Find where the given text appears and provide that cell's center as [x, y] coordinate. 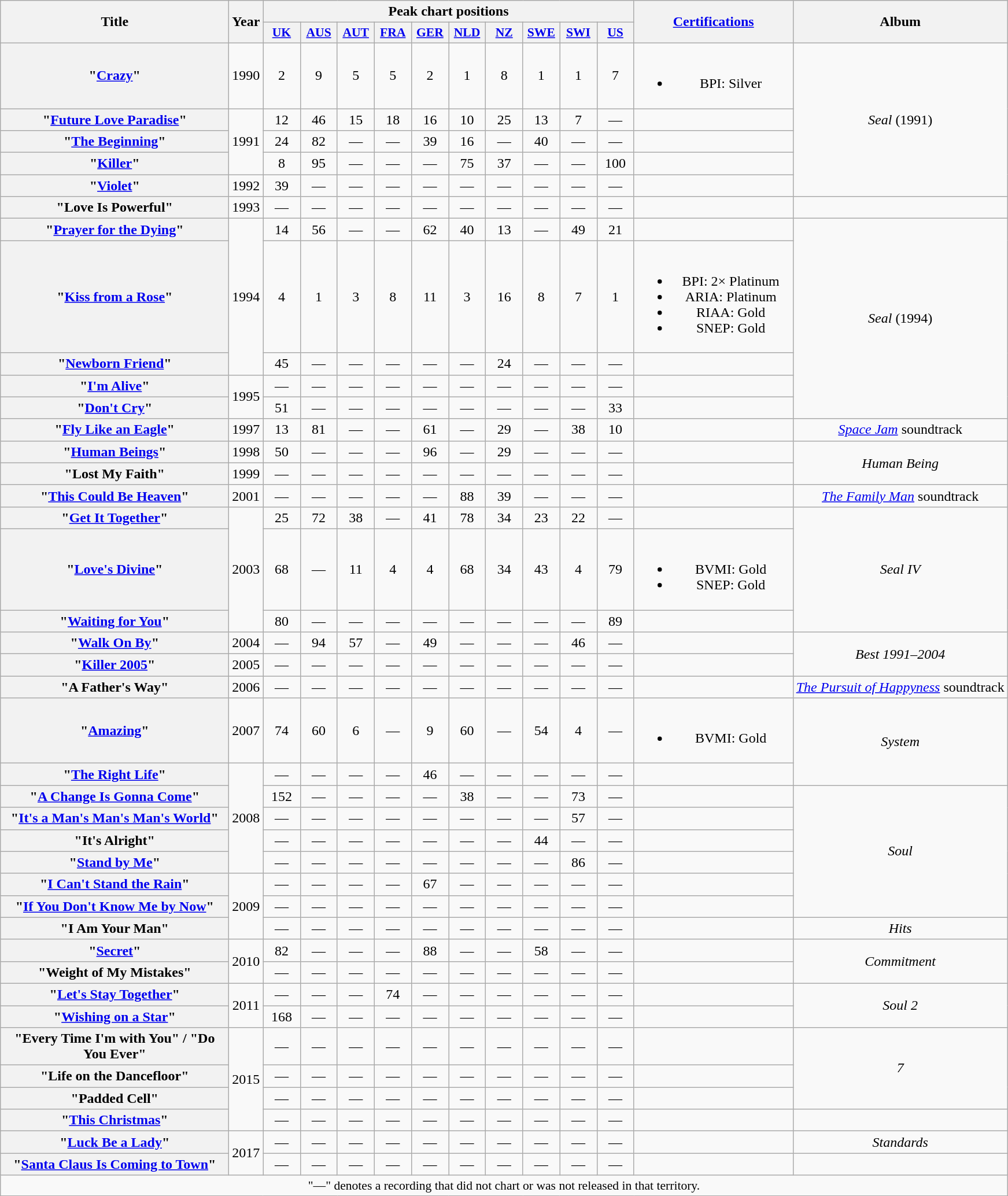
NZ [504, 33]
1999 [246, 474]
1991 [246, 142]
12 [282, 120]
152 [282, 796]
58 [541, 950]
41 [430, 518]
"Future Love Paradise" [115, 120]
2004 [246, 643]
2005 [246, 665]
Year [246, 22]
Soul 2 [900, 1005]
Seal (1991) [900, 119]
86 [578, 862]
"Wishing on a Star" [115, 1016]
"Life on the Dancefloor" [115, 1076]
"Fly Like an Eagle" [115, 430]
"Waiting for You" [115, 621]
"Love Is Powerful" [115, 208]
"A Change Is Gonna Come" [115, 796]
SWE [541, 33]
1992 [246, 186]
"It's Alright" [115, 840]
2003 [246, 569]
"Violet" [115, 186]
"Every Time I'm with You" / "Do You Ever" [115, 1047]
Space Jam soundtrack [900, 430]
"—" denotes a recording that did not chart or was not released in that territory. [504, 1186]
100 [615, 164]
1997 [246, 430]
SWI [578, 33]
Hits [900, 928]
"This Could Be Heaven" [115, 496]
Album [900, 22]
Title [115, 22]
1994 [246, 297]
"Amazing" [115, 731]
2017 [246, 1153]
44 [541, 840]
75 [467, 164]
94 [319, 643]
1998 [246, 452]
US [615, 33]
79 [615, 569]
1995 [246, 397]
"The Right Life" [115, 774]
2007 [246, 731]
Commitment [900, 961]
The Family Man soundtrack [900, 496]
"Secret" [115, 950]
"I Can't Stand the Rain" [115, 884]
37 [504, 164]
50 [282, 452]
UK [282, 33]
"Luck Be a Lady" [115, 1142]
14 [282, 230]
BPI: Silver [714, 75]
Peak chart positions [449, 12]
2009 [246, 906]
AUS [319, 33]
1990 [246, 75]
95 [319, 164]
72 [319, 518]
"Lost My Faith" [115, 474]
45 [282, 364]
73 [578, 796]
"Crazy" [115, 75]
"It's a Man's Man's Man's World" [115, 818]
Standards [900, 1142]
23 [541, 518]
The Pursuit of Happyness soundtrack [900, 687]
"Kiss from a Rose" [115, 297]
51 [282, 408]
System [900, 741]
"Human Beings" [115, 452]
2015 [246, 1079]
"Killer" [115, 164]
"Love's Divine" [115, 569]
"Prayer for the Dying" [115, 230]
"Don't Cry" [115, 408]
BVMI: GoldSNEP: Gold [714, 569]
2010 [246, 961]
67 [430, 884]
FRA [393, 33]
"Newborn Friend" [115, 364]
56 [319, 230]
2001 [246, 496]
43 [541, 569]
89 [615, 621]
"The Beginning" [115, 142]
"This Christmas" [115, 1120]
81 [319, 430]
BVMI: Gold [714, 731]
54 [541, 731]
"Stand by Me" [115, 862]
6 [356, 731]
96 [430, 452]
"Let's Stay Together" [115, 994]
"I'm Alive" [115, 386]
62 [430, 230]
"I Am Your Man" [115, 928]
"Santa Claus Is Coming to Town" [115, 1164]
"Killer 2005" [115, 665]
80 [282, 621]
1993 [246, 208]
61 [430, 430]
GER [430, 33]
Certifications [714, 22]
168 [282, 1016]
"Weight of My Mistakes" [115, 972]
33 [615, 408]
18 [393, 120]
"Get It Together" [115, 518]
NLD [467, 33]
2008 [246, 818]
Human Being [900, 463]
"Walk On By" [115, 643]
22 [578, 518]
2006 [246, 687]
Soul [900, 851]
BPI: 2× PlatinumARIA: PlatinumRIAA: GoldSNEP: Gold [714, 297]
15 [356, 120]
78 [467, 518]
Seal (1994) [900, 319]
Best 1991–2004 [900, 654]
"A Father's Way" [115, 687]
21 [615, 230]
"If You Don't Know Me by Now" [115, 906]
"Padded Cell" [115, 1098]
2011 [246, 1005]
AUT [356, 33]
Seal IV [900, 569]
